Capture the cell that displays the provided text and extract its (X, Y) central coordinate. 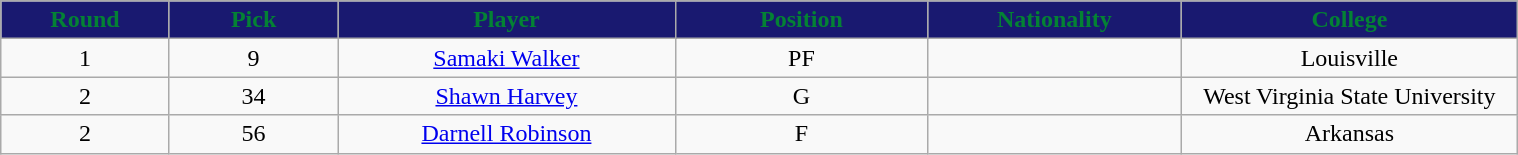
56 (254, 134)
Nationality (1054, 20)
PF (802, 58)
9 (254, 58)
Position (802, 20)
Darnell Robinson (506, 134)
F (802, 134)
Pick (254, 20)
Round (86, 20)
Louisville (1350, 58)
G (802, 96)
Samaki Walker (506, 58)
Player (506, 20)
34 (254, 96)
College (1350, 20)
Arkansas (1350, 134)
West Virginia State University (1350, 96)
1 (86, 58)
Shawn Harvey (506, 96)
